Extract the (X, Y) coordinate from the center of the cell holding the provided text.  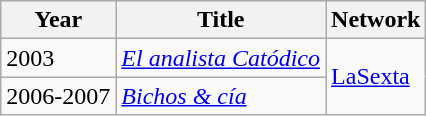
Bichos & cía (221, 96)
El analista Catódico (221, 58)
Year (58, 20)
Network (376, 20)
2003 (58, 58)
2006-2007 (58, 96)
Title (221, 20)
LaSexta (376, 77)
